Capture the cell that displays the provided text and extract its [x, y] central coordinate. 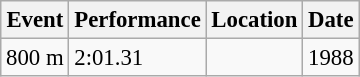
2:01.31 [138, 58]
Event [35, 20]
1988 [331, 58]
Location [254, 20]
800 m [35, 58]
Date [331, 20]
Performance [138, 20]
